Provide the [X, Y] coordinate of the cell's center where the given text is located.  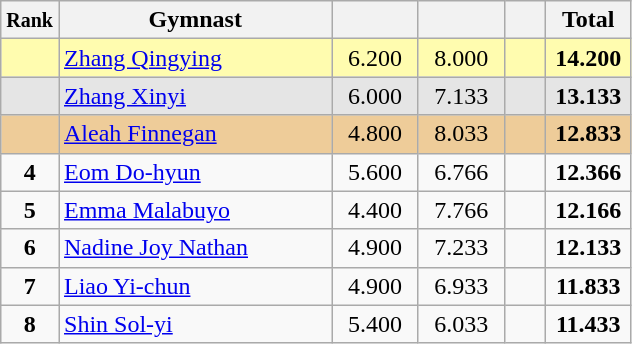
8.000 [461, 58]
Zhang Qingying [195, 58]
14.200 [588, 58]
6 [30, 248]
7 [30, 286]
13.133 [588, 96]
5.400 [375, 324]
4 [30, 172]
8 [30, 324]
11.433 [588, 324]
12.366 [588, 172]
Shin Sol-yi [195, 324]
Emma Malabuyo [195, 210]
Aleah Finnegan [195, 134]
6.766 [461, 172]
Gymnast [195, 20]
6.200 [375, 58]
4.800 [375, 134]
6.033 [461, 324]
6.933 [461, 286]
4.400 [375, 210]
7.133 [461, 96]
Eom Do-hyun [195, 172]
8.033 [461, 134]
Total [588, 20]
6.000 [375, 96]
5 [30, 210]
12.833 [588, 134]
5.600 [375, 172]
Liao Yi-chun [195, 286]
12.133 [588, 248]
Nadine Joy Nathan [195, 248]
Rank [30, 20]
7.233 [461, 248]
11.833 [588, 286]
7.766 [461, 210]
12.166 [588, 210]
Zhang Xinyi [195, 96]
